Extract the (x, y) coordinate from the center of the cell holding the provided text.  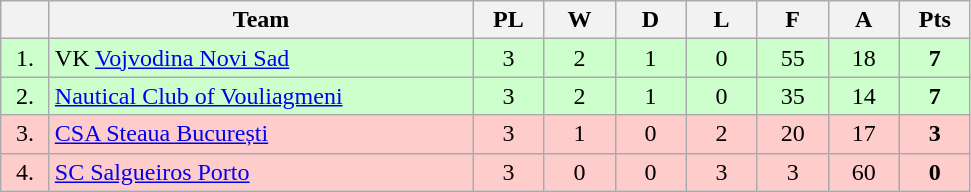
D (650, 20)
Team (261, 20)
Nautical Club of Vouliagmeni (261, 96)
2. (26, 96)
20 (792, 134)
17 (864, 134)
L (722, 20)
4. (26, 172)
55 (792, 58)
CSA Steaua București (261, 134)
A (864, 20)
60 (864, 172)
PL (508, 20)
Pts (934, 20)
14 (864, 96)
VK Vojvodina Novi Sad (261, 58)
35 (792, 96)
F (792, 20)
18 (864, 58)
W (580, 20)
3. (26, 134)
SC Salgueiros Porto (261, 172)
1. (26, 58)
